Return the (X, Y) coordinate for the center point of the cell that contains the specified text.  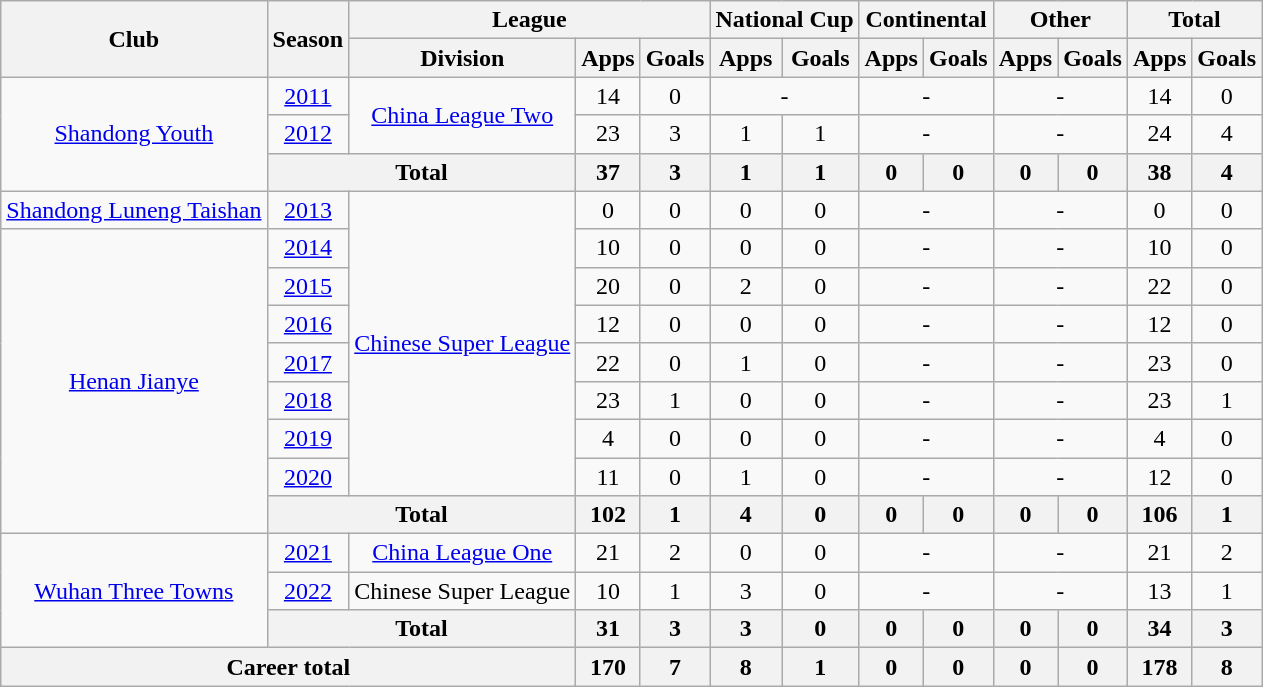
2015 (308, 286)
Season (308, 39)
2017 (308, 362)
Henan Jianye (134, 381)
170 (608, 667)
2014 (308, 248)
Division (462, 58)
2019 (308, 438)
31 (608, 629)
24 (1159, 134)
Club (134, 39)
National Cup (784, 20)
2016 (308, 324)
2012 (308, 134)
2020 (308, 477)
11 (608, 477)
34 (1159, 629)
106 (1159, 515)
Continental (926, 20)
7 (675, 667)
2013 (308, 210)
2011 (308, 96)
Wuhan Three Towns (134, 591)
China League One (462, 553)
China League Two (462, 115)
Shandong Luneng Taishan (134, 210)
2018 (308, 400)
Career total (288, 667)
37 (608, 172)
178 (1159, 667)
13 (1159, 591)
Other (1060, 20)
Shandong Youth (134, 134)
League (530, 20)
102 (608, 515)
38 (1159, 172)
2022 (308, 591)
20 (608, 286)
2021 (308, 553)
